From the cell containing the given text, extract its center point as (X, Y) coordinate. 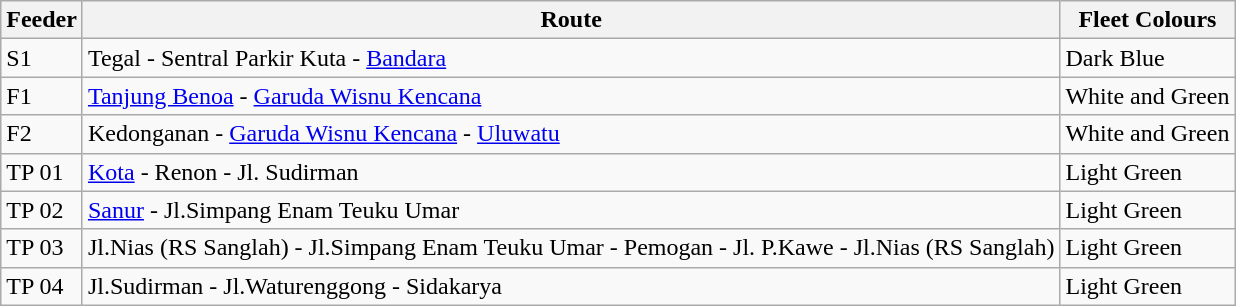
TP 02 (42, 210)
Tanjung Benoa - Garuda Wisnu Kencana (571, 96)
TP 03 (42, 248)
Dark Blue (1148, 58)
TP 01 (42, 172)
F2 (42, 134)
Route (571, 20)
Fleet Colours (1148, 20)
Kedonganan - Garuda Wisnu Kencana - Uluwatu (571, 134)
Sanur - Jl.Simpang Enam Teuku Umar (571, 210)
Jl.Nias (RS Sanglah) - Jl.Simpang Enam Teuku Umar - Pemogan - Jl. P.Kawe - Jl.Nias (RS Sanglah) (571, 248)
F1 (42, 96)
Kota - Renon - Jl. Sudirman (571, 172)
Jl.Sudirman - Jl.Waturenggong - Sidakarya (571, 286)
TP 04 (42, 286)
Feeder (42, 20)
Tegal - Sentral Parkir Kuta - Bandara (571, 58)
S1 (42, 58)
